Determine the [x, y] coordinate at the center of the cell enclosing the given text.  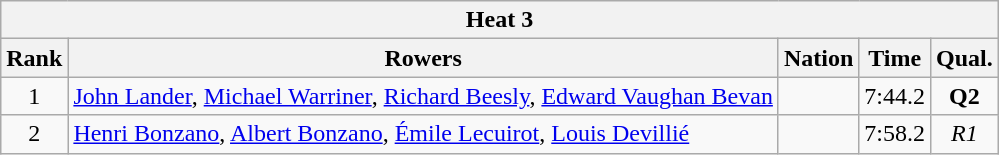
Rank [34, 58]
Heat 3 [500, 20]
2 [34, 134]
Q2 [965, 96]
7:58.2 [895, 134]
R1 [965, 134]
1 [34, 96]
John Lander, Michael Warriner, Richard Beesly, Edward Vaughan Bevan [424, 96]
Rowers [424, 58]
Time [895, 58]
Henri Bonzano, Albert Bonzano, Émile Lecuirot, Louis Devillié [424, 134]
Nation [818, 58]
Qual. [965, 58]
7:44.2 [895, 96]
